Provide the [x, y] coordinate of the cell's center where the given text is located.  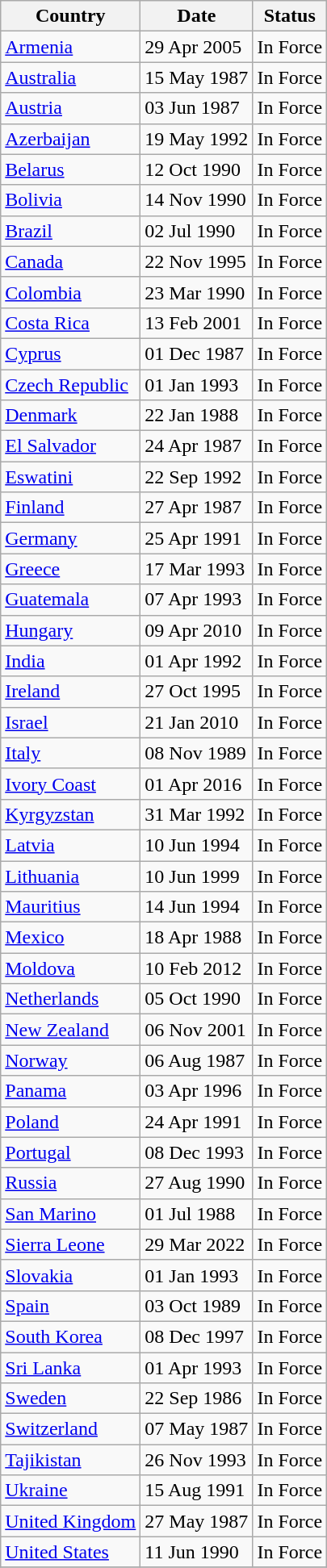
01 Apr 1993 [197, 1368]
Russia [71, 1183]
Finland [71, 508]
22 Sep 1986 [197, 1399]
Mauritius [71, 907]
22 Jan 1988 [197, 416]
Czech Republic [71, 385]
Eswatini [71, 477]
Switzerland [71, 1429]
29 Apr 2005 [197, 47]
08 Nov 1989 [197, 753]
17 Mar 1993 [197, 569]
01 Dec 1987 [197, 353]
09 Apr 2010 [197, 630]
24 Apr 1987 [197, 446]
Bolivia [71, 200]
19 May 1992 [197, 139]
08 Dec 1993 [197, 1152]
South Korea [71, 1336]
03 Jun 1987 [197, 108]
Guatemala [71, 600]
27 Oct 1995 [197, 692]
Armenia [71, 47]
Netherlands [71, 999]
Hungary [71, 630]
18 Apr 1988 [197, 938]
15 Aug 1991 [197, 1491]
Germany [71, 538]
Poland [71, 1122]
31 Mar 1992 [197, 814]
Ireland [71, 692]
01 Jul 1988 [197, 1214]
Ukraine [71, 1491]
01 Apr 2016 [197, 784]
United Kingdom [71, 1521]
Status [290, 16]
Country [71, 16]
Australia [71, 77]
05 Oct 1990 [197, 999]
Spain [71, 1306]
07 Apr 1993 [197, 600]
10 Jun 1999 [197, 876]
El Salvador [71, 446]
Denmark [71, 416]
14 Nov 1990 [197, 200]
Greece [71, 569]
07 May 1987 [197, 1429]
12 Oct 1990 [197, 169]
Colombia [71, 292]
Sweden [71, 1399]
San Marino [71, 1214]
Brazil [71, 231]
26 Nov 1993 [197, 1460]
Slovakia [71, 1275]
India [71, 661]
02 Jul 1990 [197, 231]
Portugal [71, 1152]
23 Mar 1990 [197, 292]
10 Jun 1994 [197, 845]
08 Dec 1997 [197, 1336]
06 Aug 1987 [197, 1060]
01 Apr 1992 [197, 661]
11 Jun 1990 [197, 1552]
03 Apr 1996 [197, 1091]
06 Nov 2001 [197, 1030]
29 Mar 2022 [197, 1244]
03 Oct 1989 [197, 1306]
13 Feb 2001 [197, 323]
Sierra Leone [71, 1244]
22 Nov 1995 [197, 261]
Costa Rica [71, 323]
Latvia [71, 845]
Mexico [71, 938]
United States [71, 1552]
Cyprus [71, 353]
Sri Lanka [71, 1368]
Azerbaijan [71, 139]
Kyrgyzstan [71, 814]
25 Apr 1991 [197, 538]
Austria [71, 108]
10 Feb 2012 [197, 968]
Lithuania [71, 876]
Moldova [71, 968]
27 Aug 1990 [197, 1183]
New Zealand [71, 1030]
21 Jan 2010 [197, 722]
15 May 1987 [197, 77]
24 Apr 1991 [197, 1122]
Tajikistan [71, 1460]
Norway [71, 1060]
22 Sep 1992 [197, 477]
Belarus [71, 169]
27 May 1987 [197, 1521]
Date [197, 16]
Italy [71, 753]
Israel [71, 722]
Canada [71, 261]
14 Jun 1994 [197, 907]
Panama [71, 1091]
27 Apr 1987 [197, 508]
Ivory Coast [71, 784]
